Output the (x, y) coordinate of the center of the cell containing the given text.  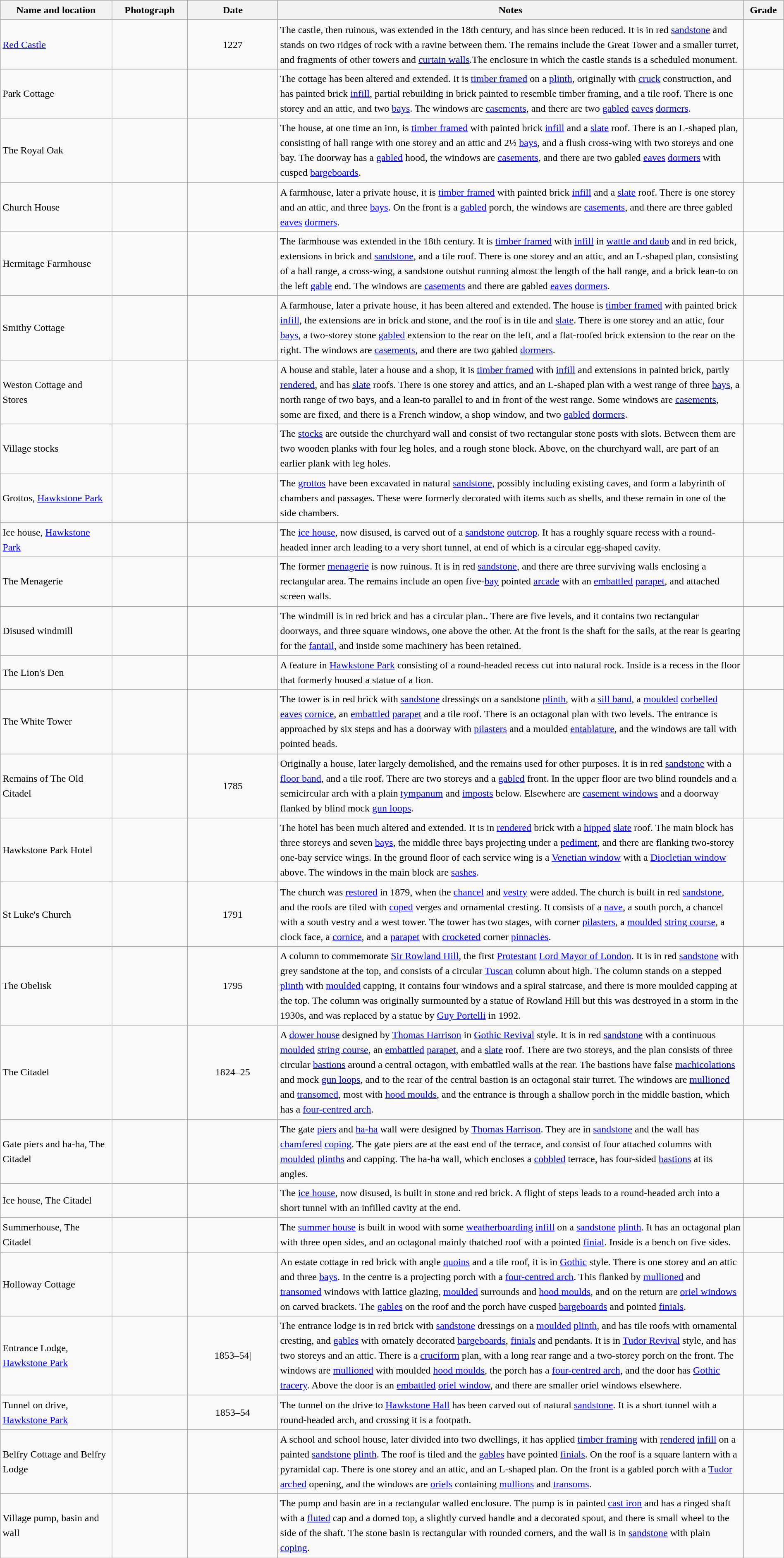
Park Cottage (56, 93)
The Lion's Den (56, 673)
The Royal Oak (56, 151)
The Citadel (56, 1072)
The White Tower (56, 722)
Grade (763, 10)
1853–54 (233, 1412)
1227 (233, 45)
Hawkstone Park Hotel (56, 850)
Village pump, basin and wall (56, 1525)
Summerhouse, The Citadel (56, 1235)
The Menagerie (56, 582)
Entrance Lodge, Hawkstone Park (56, 1356)
1791 (233, 914)
Tunnel on drive, Hawkstone Park (56, 1412)
Name and location (56, 10)
1785 (233, 786)
St Luke's Church (56, 914)
Disused windmill (56, 631)
Belfry Cottage and Belfry Lodge (56, 1462)
Smithy Cottage (56, 328)
Photograph (150, 10)
1824–25 (233, 1072)
Remains of The Old Citadel (56, 786)
1795 (233, 986)
Red Castle (56, 45)
Ice house, The Citadel (56, 1200)
Holloway Cottage (56, 1284)
Grottos, Hawkstone Park (56, 498)
1853–54| (233, 1356)
Church House (56, 207)
Hermitage Farmhouse (56, 264)
The Obelisk (56, 986)
Weston Cottage and Stores (56, 392)
Village stocks (56, 448)
Date (233, 10)
Ice house, Hawkstone Park (56, 539)
Notes (510, 10)
Gate piers and ha-ha, The Citadel (56, 1151)
